Return the (X, Y) coordinate for the center point of the cell that contains the specified text.  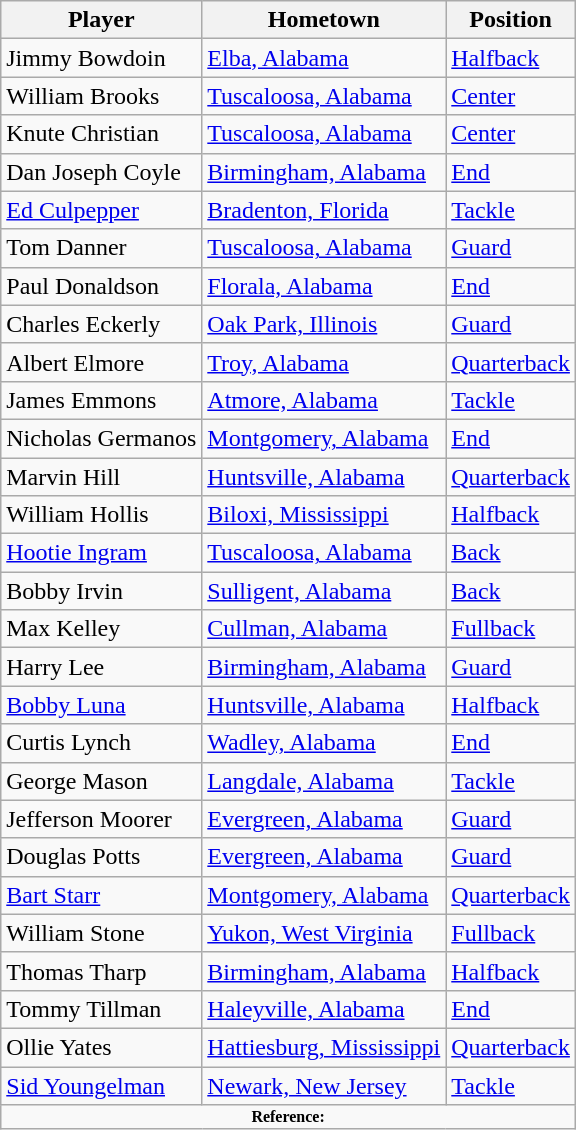
Reference: (288, 1117)
Paul Donaldson (102, 286)
Elba, Alabama (324, 58)
Position (511, 20)
Hattiesburg, Mississippi (324, 1047)
Cullman, Alabama (324, 629)
Sulligent, Alabama (324, 591)
Bradenton, Florida (324, 210)
Oak Park, Illinois (324, 324)
Bobby Luna (102, 705)
Atmore, Alabama (324, 400)
Bobby Irvin (102, 591)
Hometown (324, 20)
Ed Culpepper (102, 210)
Jefferson Moorer (102, 819)
Nicholas Germanos (102, 438)
William Hollis (102, 515)
Dan Joseph Coyle (102, 172)
Newark, New Jersey (324, 1085)
Yukon, West Virginia (324, 933)
George Mason (102, 781)
Troy, Alabama (324, 362)
Ollie Yates (102, 1047)
Wadley, Alabama (324, 743)
Biloxi, Mississippi (324, 515)
Thomas Tharp (102, 971)
William Stone (102, 933)
Hootie Ingram (102, 553)
James Emmons (102, 400)
Knute Christian (102, 134)
Curtis Lynch (102, 743)
Max Kelley (102, 629)
Florala, Alabama (324, 286)
Sid Youngelman (102, 1085)
Charles Eckerly (102, 324)
Harry Lee (102, 667)
Albert Elmore (102, 362)
Jimmy Bowdoin (102, 58)
Tom Danner (102, 248)
Bart Starr (102, 895)
Haleyville, Alabama (324, 1009)
Langdale, Alabama (324, 781)
William Brooks (102, 96)
Tommy Tillman (102, 1009)
Marvin Hill (102, 477)
Douglas Potts (102, 857)
Player (102, 20)
